Capture the cell that displays the provided text and extract its (X, Y) central coordinate. 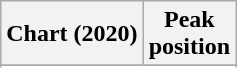
Peak position (189, 34)
Chart (2020) (72, 34)
